Provide the (x, y) coordinate of the cell's center where the given text is located.  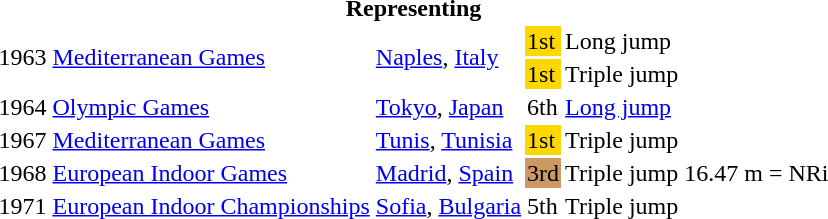
Olympic Games (211, 107)
Madrid, Spain (448, 173)
6th (544, 107)
3rd (544, 173)
Tokyo, Japan (448, 107)
Tunis, Tunisia (448, 140)
European Indoor Games (211, 173)
Naples, Italy (448, 58)
